Capture the cell that displays the provided text and extract its [x, y] central coordinate. 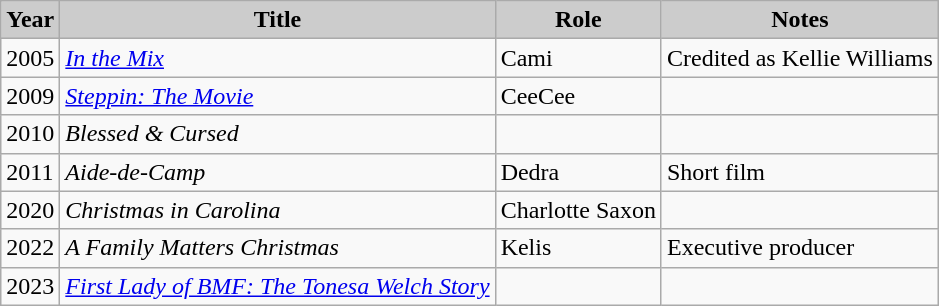
A Family Matters Christmas [278, 248]
2005 [30, 58]
2010 [30, 134]
2022 [30, 248]
Blessed & Cursed [278, 134]
Title [278, 20]
In the Mix [278, 58]
2009 [30, 96]
Steppin: The Movie [278, 96]
Executive producer [800, 248]
Kelis [578, 248]
Role [578, 20]
CeeCee [578, 96]
Short film [800, 172]
Credited as Kellie Williams [800, 58]
Dedra [578, 172]
Notes [800, 20]
Cami [578, 58]
2011 [30, 172]
Aide-de-Camp [278, 172]
Year [30, 20]
First Lady of BMF: The Tonesa Welch Story [278, 286]
Charlotte Saxon [578, 210]
2020 [30, 210]
Christmas in Carolina [278, 210]
2023 [30, 286]
